Return the [X, Y] coordinate for the center point of the cell that contains the specified text.  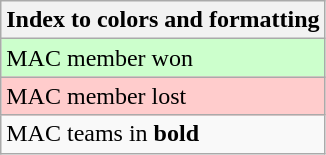
Index to colors and formatting [163, 20]
MAC member won [163, 58]
MAC member lost [163, 96]
MAC teams in bold [163, 134]
